Find where the given text appears and provide that cell's center as (x, y) coordinate. 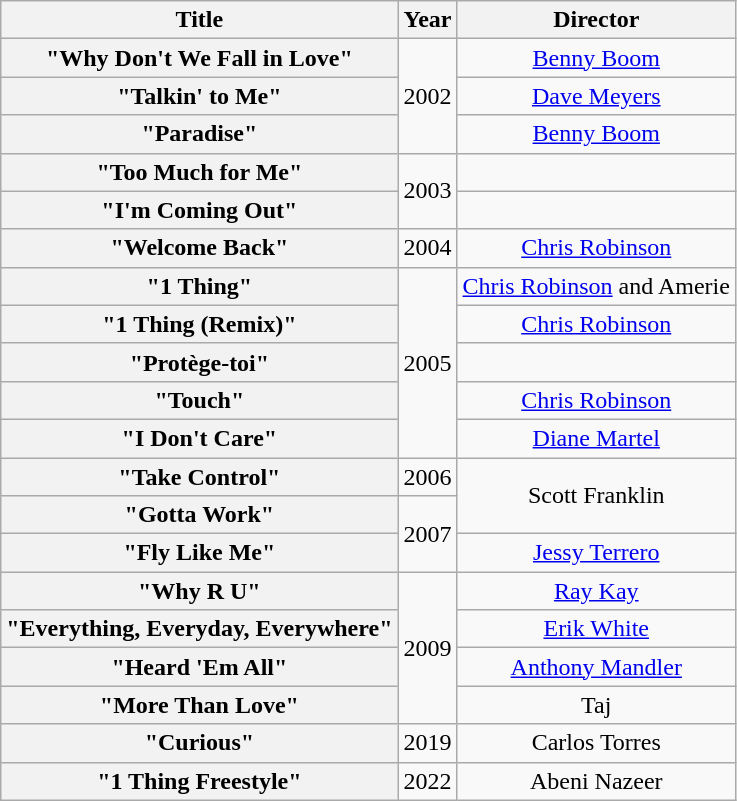
"Talkin' to Me" (200, 96)
2003 (428, 191)
Dave Meyers (596, 96)
Erik White (596, 629)
2007 (428, 534)
"Why Don't We Fall in Love" (200, 58)
Scott Franklin (596, 496)
2006 (428, 477)
2019 (428, 743)
"Protège-toi" (200, 362)
"I'm Coming Out" (200, 210)
Chris Robinson and Amerie (596, 286)
"1 Thing" (200, 286)
Diane Martel (596, 438)
Abeni Nazeer (596, 781)
Director (596, 20)
Jessy Terrero (596, 553)
Title (200, 20)
Ray Kay (596, 591)
2022 (428, 781)
"Why R U" (200, 591)
"1 Thing Freestyle" (200, 781)
"Gotta Work" (200, 515)
"Touch" (200, 400)
"Everything, Everyday, Everywhere" (200, 629)
2004 (428, 248)
"Take Control" (200, 477)
"More Than Love" (200, 705)
2005 (428, 362)
"Fly Like Me" (200, 553)
Taj (596, 705)
"1 Thing (Remix)" (200, 324)
Anthony Mandler (596, 667)
"Paradise" (200, 134)
"Curious" (200, 743)
"Too Much for Me" (200, 172)
"Heard 'Em All" (200, 667)
2009 (428, 648)
2002 (428, 96)
Year (428, 20)
Carlos Torres (596, 743)
"Welcome Back" (200, 248)
"I Don't Care" (200, 438)
